Search for the cell housing the specified text and yield its [x, y] center coordinate. 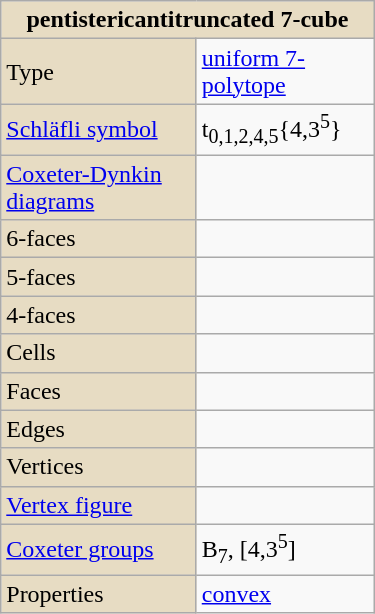
Properties [98, 594]
Cells [98, 353]
t0,1,2,4,5{4,35} [285, 130]
pentistericantitruncated 7-cube [188, 20]
B7, [4,35] [285, 550]
Vertices [98, 467]
4-faces [98, 315]
uniform 7-polytope [285, 72]
Schläfli symbol [98, 130]
Vertex figure [98, 505]
Coxeter-Dynkin diagrams [98, 188]
Edges [98, 429]
Coxeter groups [98, 550]
convex [285, 594]
Type [98, 72]
6-faces [98, 239]
5-faces [98, 277]
Faces [98, 391]
